Scan for the cell matching the given text and deliver its [X, Y] coordinate at center. 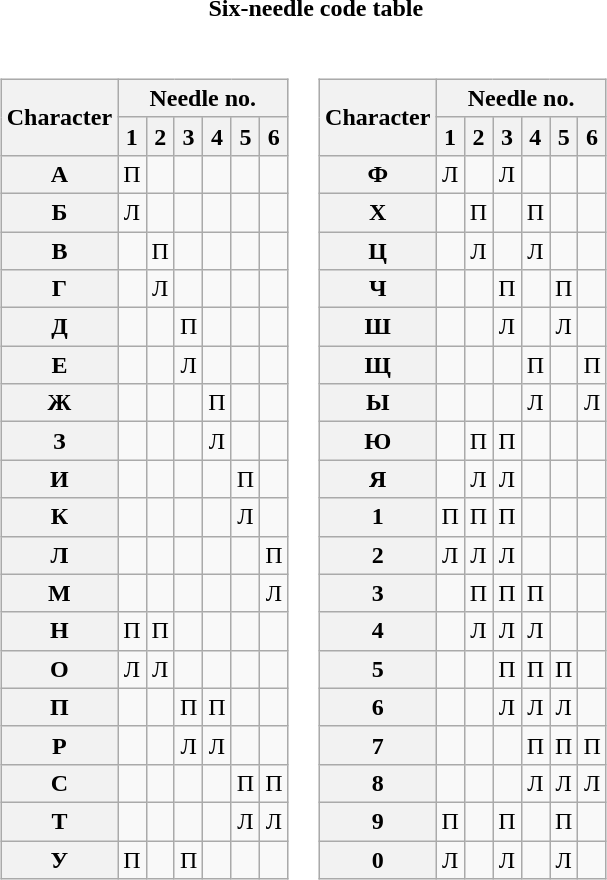
7 [378, 745]
Ы [378, 403]
З [59, 441]
С [59, 783]
Е [59, 365]
Б [59, 212]
Г [59, 289]
9 [378, 821]
Т [59, 821]
0 [378, 859]
О [59, 669]
Ю [378, 441]
Щ [378, 365]
Д [59, 327]
Ф [378, 174]
У [59, 859]
Ж [59, 403]
Ш [378, 327]
В [59, 251]
Х [378, 212]
Ч [378, 289]
М [59, 593]
К [59, 517]
Н [59, 631]
Р [59, 745]
Ц [378, 251]
8 [378, 783]
Я [378, 479]
А [59, 174]
И [59, 479]
